Capture the cell that displays the provided text and extract its (x, y) central coordinate. 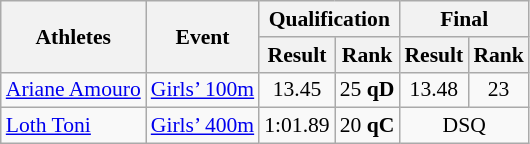
25 qD (368, 90)
Girls’ 400m (202, 126)
Qualification (329, 19)
DSQ (464, 126)
Girls’ 100m (202, 90)
20 qC (368, 126)
Ariane Amouro (74, 90)
Event (202, 36)
13.45 (296, 90)
13.48 (434, 90)
Loth Toni (74, 126)
Final (464, 19)
1:01.89 (296, 126)
23 (498, 90)
Athletes (74, 36)
